Detect which cell encompasses the target text, then output its (X, Y) center coordinate. 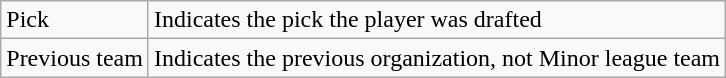
Pick (75, 20)
Previous team (75, 58)
Indicates the pick the player was drafted (436, 20)
Indicates the previous organization, not Minor league team (436, 58)
